Locate the cell with the specified text and output its [X, Y] center coordinate. 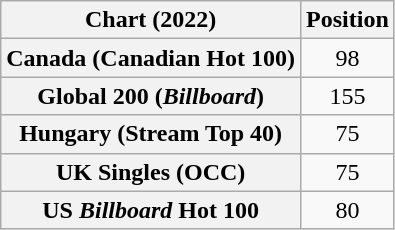
Canada (Canadian Hot 100) [151, 58]
80 [348, 210]
98 [348, 58]
155 [348, 96]
US Billboard Hot 100 [151, 210]
Hungary (Stream Top 40) [151, 134]
Global 200 (Billboard) [151, 96]
Chart (2022) [151, 20]
Position [348, 20]
UK Singles (OCC) [151, 172]
